Locate the cell with the specified text and output its (x, y) center coordinate. 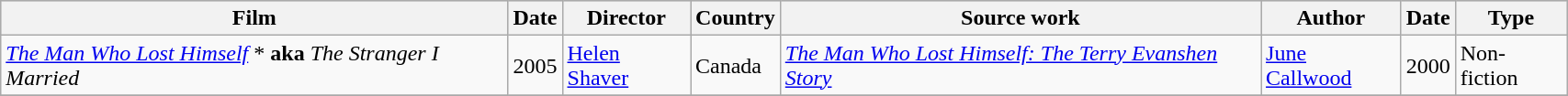
Canada (736, 66)
Source work (1020, 18)
Type (1510, 18)
2000 (1427, 66)
Director (626, 18)
The Man Who Lost Himself: The Terry Evanshen Story (1020, 66)
The Man Who Lost Himself * aka The Stranger I Married (254, 66)
Author (1332, 18)
Film (254, 18)
Helen Shaver (626, 66)
Non-fiction (1510, 66)
Country (736, 18)
June Callwood (1332, 66)
2005 (535, 66)
